Detect which cell encompasses the target text, then output its [X, Y] center coordinate. 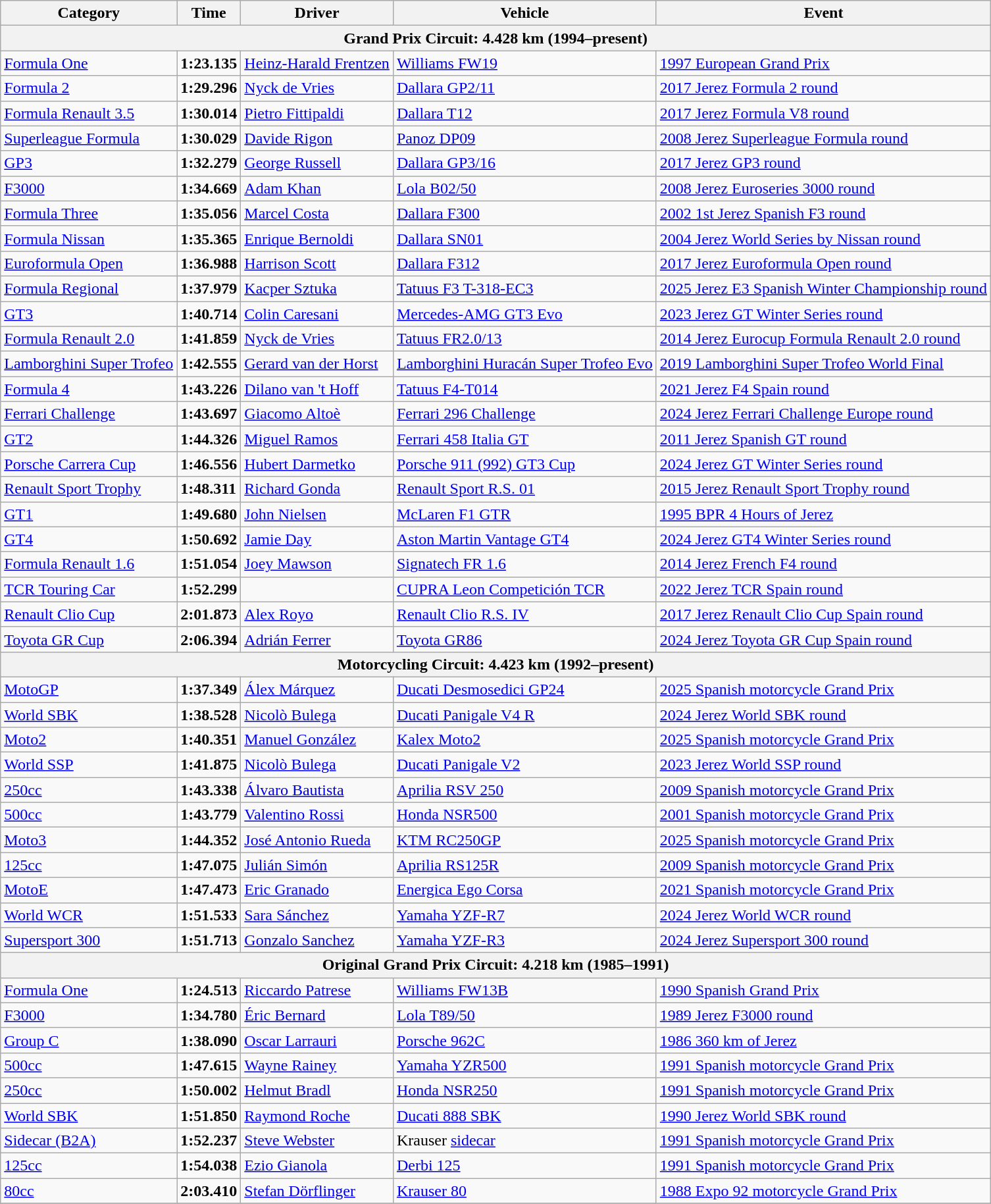
Energica Ego Corsa [524, 890]
Krauser sidecar [524, 1141]
2024 Jerez World SBK round [823, 714]
1995 BPR 4 Hours of Jerez [823, 514]
CUPRA Leon Competición TCR [524, 589]
Joey Mawson [317, 564]
1:37.979 [209, 288]
Lamborghini Huracán Super Trofeo Evo [524, 364]
Honda NSR500 [524, 815]
José Antonio Rueda [317, 840]
2024 Jerez World WCR round [823, 915]
Marcel Costa [317, 213]
1:51.713 [209, 940]
KTM RC250GP [524, 840]
Driver [317, 13]
2024 Jerez Ferrari Challenge Europe round [823, 414]
2014 Jerez Eurocup Formula Renault 2.0 round [823, 339]
2001 Spanish motorcycle Grand Prix [823, 815]
Porsche Carrera Cup [89, 464]
2015 Jerez Renault Sport Trophy round [823, 489]
1:51.850 [209, 1116]
Williams FW19 [524, 63]
GT2 [89, 439]
GT3 [89, 314]
John Nielsen [317, 514]
2008 Jerez Euroseries 3000 round [823, 188]
1:37.349 [209, 689]
Aston Martin Vantage GT4 [524, 539]
1:30.029 [209, 138]
Group C [89, 1040]
Miguel Ramos [317, 439]
Adam Khan [317, 188]
Formula Renault 3.5 [89, 113]
1986 360 km of Jerez [823, 1040]
2021 Spanish motorcycle Grand Prix [823, 890]
Julián Simón [317, 865]
2024 Jerez GT4 Winter Series round [823, 539]
Tatuus FR2.0/13 [524, 339]
Wayne Rainey [317, 1065]
2017 Jerez Formula 2 round [823, 88]
Signatech FR 1.6 [524, 564]
Toyota GR Cup [89, 639]
2017 Jerez Formula V8 round [823, 113]
2017 Jerez Renault Clio Cup Spain round [823, 614]
1:23.135 [209, 63]
Dallara F300 [524, 213]
1:47.615 [209, 1065]
Formula Renault 2.0 [89, 339]
Colin Caresani [317, 314]
1989 Jerez F3000 round [823, 1015]
Sara Sánchez [317, 915]
1:50.692 [209, 539]
Tatuus F4-T014 [524, 389]
Williams FW13B [524, 990]
Formula Three [89, 213]
2022 Jerez TCR Spain round [823, 589]
1990 Jerez World SBK round [823, 1116]
World SSP [89, 765]
Yamaha YZF-R7 [524, 915]
1:52.299 [209, 589]
1:44.352 [209, 840]
Mercedes-AMG GT3 Evo [524, 314]
Gerard van der Horst [317, 364]
2:01.873 [209, 614]
Helmut Bradl [317, 1090]
Hubert Darmetko [317, 464]
Grand Prix Circuit: 4.428 km (1994–present) [496, 38]
Dallara GP2/11 [524, 88]
1:47.473 [209, 890]
MotoE [89, 890]
Formula 2 [89, 88]
Porsche 962C [524, 1040]
Steve Webster [317, 1141]
Ferrari 296 Challenge [524, 414]
1:29.296 [209, 88]
Richard Gonda [317, 489]
Álex Márquez [317, 689]
Ducati Panigale V2 [524, 765]
Giacomo Altoè [317, 414]
2:03.410 [209, 1191]
Ducati 888 SBK [524, 1116]
Category [89, 13]
Dallara F312 [524, 263]
Original Grand Prix Circuit: 4.218 km (1985–1991) [496, 965]
Renault Sport R.S. 01 [524, 489]
Krauser 80 [524, 1191]
1:43.338 [209, 790]
2019 Lamborghini Super Trofeo World Final [823, 364]
1988 Expo 92 motorcycle Grand Prix [823, 1191]
Riccardo Patrese [317, 990]
Renault Clio Cup [89, 614]
Eric Granado [317, 890]
Event [823, 13]
2024 Jerez Toyota GR Cup Spain round [823, 639]
Aprilia RSV 250 [524, 790]
Manuel González [317, 740]
1:24.513 [209, 990]
Motorcycling Circuit: 4.423 km (1992–present) [496, 664]
2:06.394 [209, 639]
2021 Jerez F4 Spain round [823, 389]
Superleague Formula [89, 138]
1:44.326 [209, 439]
GT4 [89, 539]
Oscar Larrauri [317, 1040]
Kalex Moto2 [524, 740]
1:40.351 [209, 740]
Lamborghini Super Trofeo [89, 364]
Heinz-Harald Frentzen [317, 63]
Harrison Scott [317, 263]
GT1 [89, 514]
Alex Royo [317, 614]
Renault Sport Trophy [89, 489]
Formula 4 [89, 389]
1:52.237 [209, 1141]
Ezio Gianola [317, 1166]
Ducati Panigale V4 R [524, 714]
Vehicle [524, 13]
1:43.226 [209, 389]
Davide Rigon [317, 138]
1:50.002 [209, 1090]
MotoGP [89, 689]
Euroformula Open [89, 263]
2014 Jerez French F4 round [823, 564]
Valentino Rossi [317, 815]
1:35.365 [209, 238]
Panoz DP09 [524, 138]
1:41.859 [209, 339]
World WCR [89, 915]
Formula Nissan [89, 238]
Jamie Day [317, 539]
Enrique Bernoldi [317, 238]
Moto3 [89, 840]
Raymond Roche [317, 1116]
1990 Spanish Grand Prix [823, 990]
Formula Regional [89, 288]
2025 Jerez E3 Spanish Winter Championship round [823, 288]
Renault Clio R.S. IV [524, 614]
Lola T89/50 [524, 1015]
80cc [89, 1191]
1:34.669 [209, 188]
1:40.714 [209, 314]
Gonzalo Sanchez [317, 940]
GP3 [89, 163]
1:36.988 [209, 263]
2023 Jerez GT Winter Series round [823, 314]
2017 Jerez Euroformula Open round [823, 263]
Yamaha YZF-R3 [524, 940]
Supersport 300 [89, 940]
1:43.779 [209, 815]
1:35.056 [209, 213]
2004 Jerez World Series by Nissan round [823, 238]
George Russell [317, 163]
1:51.533 [209, 915]
Adrián Ferrer [317, 639]
Yamaha YZR500 [524, 1065]
2024 Jerez GT Winter Series round [823, 464]
Kacper Sztuka [317, 288]
1:30.014 [209, 113]
Dallara SN01 [524, 238]
Ferrari Challenge [89, 414]
Tatuus F3 T-318-EC3 [524, 288]
McLaren F1 GTR [524, 514]
Moto2 [89, 740]
Stefan Dörflinger [317, 1191]
1:38.528 [209, 714]
1:41.875 [209, 765]
Dallara T12 [524, 113]
Lola B02/50 [524, 188]
2008 Jerez Superleague Formula round [823, 138]
Pietro Fittipaldi [317, 113]
1:32.279 [209, 163]
1:51.054 [209, 564]
1997 European Grand Prix [823, 63]
Derbi 125 [524, 1166]
Honda NSR250 [524, 1090]
1:46.556 [209, 464]
Time [209, 13]
Aprilia RS125R [524, 865]
Dilano van 't Hoff [317, 389]
2023 Jerez World SSP round [823, 765]
1:54.038 [209, 1166]
Formula Renault 1.6 [89, 564]
2017 Jerez GP3 round [823, 163]
Porsche 911 (992) GT3 Cup [524, 464]
2002 1st Jerez Spanish F3 round [823, 213]
Dallara GP3/16 [524, 163]
Toyota GR86 [524, 639]
1:49.680 [209, 514]
TCR Touring Car [89, 589]
Álvaro Bautista [317, 790]
1:38.090 [209, 1040]
2011 Jerez Spanish GT round [823, 439]
1:42.555 [209, 364]
1:48.311 [209, 489]
Éric Bernard [317, 1015]
1:43.697 [209, 414]
1:34.780 [209, 1015]
Ducati Desmosedici GP24 [524, 689]
1:47.075 [209, 865]
2024 Jerez Supersport 300 round [823, 940]
Ferrari 458 Italia GT [524, 439]
Sidecar (B2A) [89, 1141]
